Return the (X, Y) coordinate for the center point of the cell that contains the specified text.  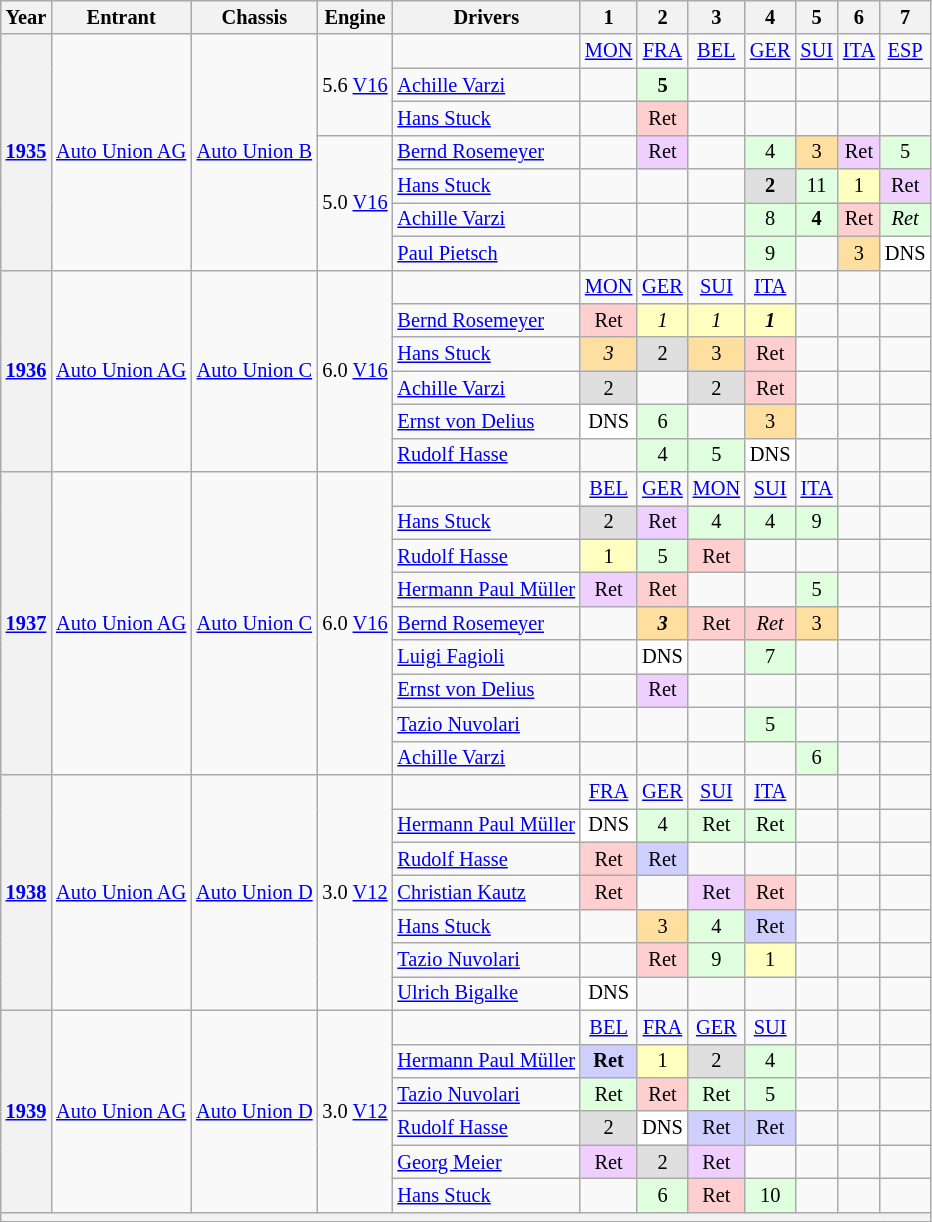
1937 (26, 624)
5.6 V16 (354, 84)
Engine (354, 17)
1938 (26, 892)
Drivers (486, 17)
Luigi Fagioli (486, 657)
Year (26, 17)
5.0 V16 (354, 202)
1935 (26, 152)
ESP (905, 51)
Auto Union B (254, 152)
Ulrich Bigalke (486, 993)
11 (816, 186)
8 (770, 219)
10 (770, 1195)
Paul Pietsch (486, 253)
Georg Meier (486, 1162)
1936 (26, 371)
Entrant (121, 17)
1939 (26, 1111)
Chassis (254, 17)
Christian Kautz (486, 892)
